Output the [X, Y] coordinate of the center of the cell containing the given text.  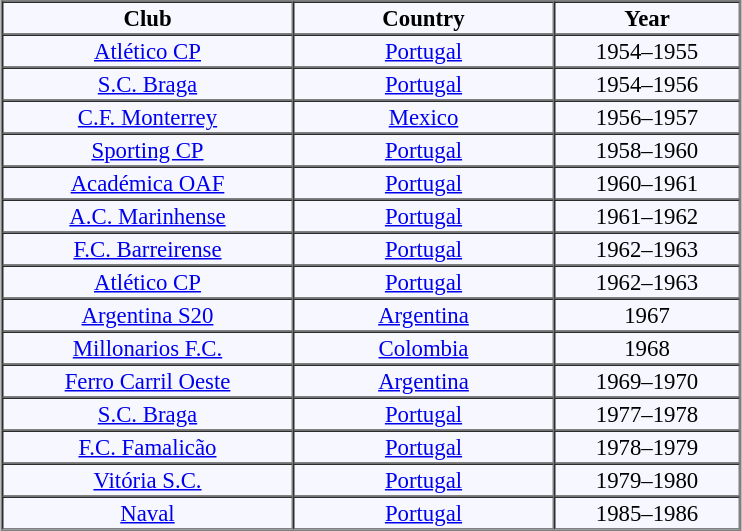
A.C. Marinhense [148, 216]
Ferro Carril Oeste [148, 380]
C.F. Monterrey [148, 116]
1961–1962 [647, 216]
1967 [647, 314]
Colombia [424, 348]
Country [424, 18]
1977–1978 [647, 414]
Naval [148, 512]
1969–1970 [647, 380]
1956–1957 [647, 116]
1954–1956 [647, 84]
Académica OAF [148, 182]
1979–1980 [647, 480]
Mexico [424, 116]
Argentina S20 [148, 314]
F.C. Famalicão [148, 446]
Year [647, 18]
Vitória S.C. [148, 480]
1978–1979 [647, 446]
1954–1955 [647, 50]
F.C. Barreirense [148, 248]
1985–1986 [647, 512]
1958–1960 [647, 150]
Sporting CP [148, 150]
1968 [647, 348]
1960–1961 [647, 182]
Millonarios F.C. [148, 348]
Club [148, 18]
